Output the [X, Y] coordinate of the center of the cell containing the given text.  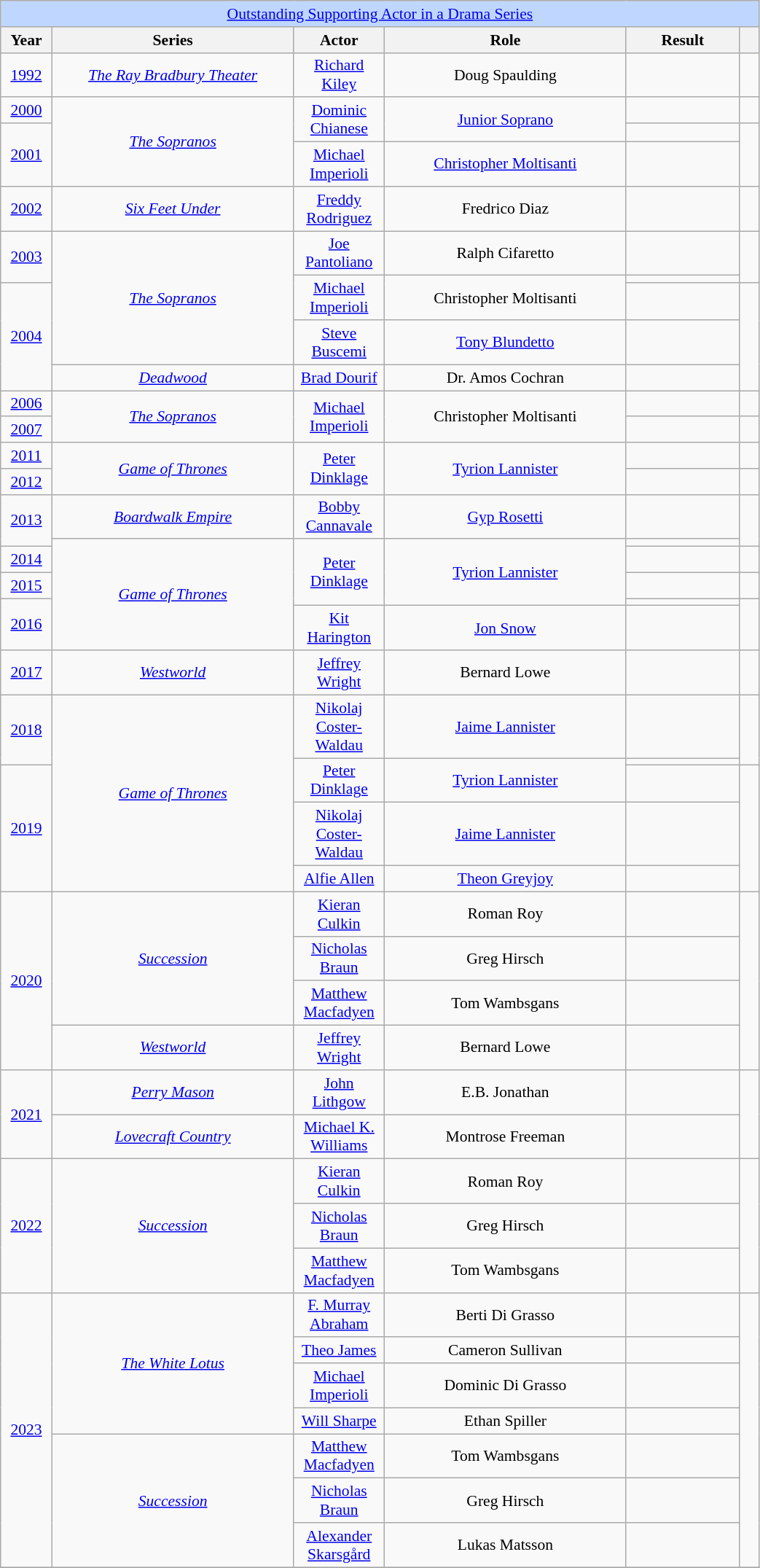
Ethan Spiller [505, 1421]
2020 [26, 980]
John Lithgow [339, 1092]
Bobby Cannavale [339, 516]
Series [173, 40]
Perry Mason [173, 1092]
Will Sharpe [339, 1421]
Cameron Sullivan [505, 1351]
2004 [26, 337]
Deadwood [173, 378]
Dominic Di Grasso [505, 1385]
Junior Soprano [505, 120]
Result [682, 40]
Year [26, 40]
Boardwalk Empire [173, 516]
Montrose Freeman [505, 1137]
2022 [26, 1226]
Fredrico Diaz [505, 208]
2000 [26, 111]
Role [505, 40]
Steve Buscemi [339, 343]
Lovecraft Country [173, 1137]
Six Feet Under [173, 208]
2018 [26, 730]
Ralph Cifaretto [505, 254]
Richard Kiley [339, 74]
Berti Di Grasso [505, 1315]
2023 [26, 1430]
2003 [26, 257]
Theon Greyjoy [505, 879]
1992 [26, 74]
Freddy Rodriguez [339, 208]
2012 [26, 482]
Kit Harington [339, 628]
F. Murray Abraham [339, 1315]
2007 [26, 430]
Dominic Chianese [339, 120]
Actor [339, 40]
Tony Blundetto [505, 343]
2017 [26, 672]
2016 [26, 624]
2019 [26, 828]
Alexander Skarsgård [339, 1545]
2021 [26, 1115]
The Ray Bradbury Theater [173, 74]
2002 [26, 208]
The White Lotus [173, 1363]
Alfie Allen [339, 879]
2013 [26, 520]
Dr. Amos Cochran [505, 378]
Gyp Rosetti [505, 516]
Theo James [339, 1351]
2014 [26, 560]
2001 [26, 155]
2006 [26, 404]
Brad Dourif [339, 378]
2011 [26, 456]
2015 [26, 585]
Outstanding Supporting Actor in a Drama Series [380, 14]
Joe Pantoliano [339, 254]
Doug Spaulding [505, 74]
Jon Snow [505, 628]
E.B. Jonathan [505, 1092]
Lukas Matsson [505, 1545]
Michael K. Williams [339, 1137]
